Provide the (X, Y) coordinate of the cell's center where the given text is located.  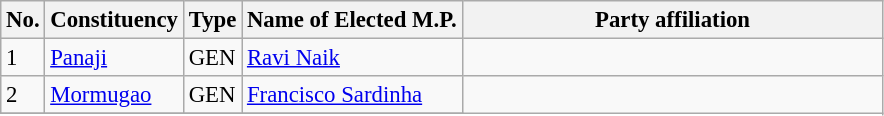
2 (23, 95)
No. (23, 20)
Francisco Sardinha (352, 95)
Constituency (114, 20)
Name of Elected M.P. (352, 20)
Type (212, 20)
Ravi Naik (352, 58)
Mormugao (114, 95)
Party affiliation (672, 20)
1 (23, 58)
Panaji (114, 58)
